For the text-containing cell, return its midpoint in [X, Y] coordinate format. 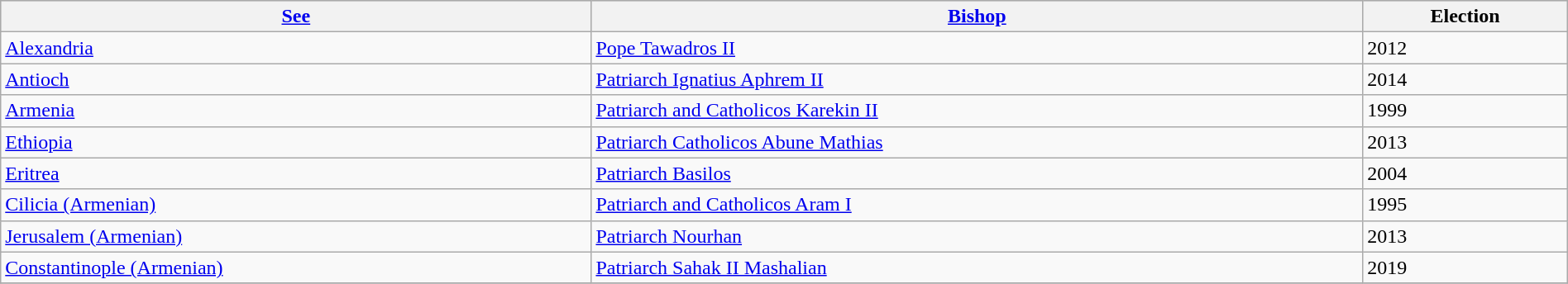
Pope Tawadros II [978, 48]
Ethiopia [296, 142]
Patriarch and Catholicos Aram I [978, 205]
See [296, 17]
Eritrea [296, 173]
Patriarch Nourhan [978, 236]
2014 [1465, 79]
Patriarch Sahak II Mashalian [978, 267]
Constantinople (Armenian) [296, 267]
Patriarch Catholicos Abune Mathias [978, 142]
Jerusalem (Armenian) [296, 236]
Patriarch and Catholicos Karekin II [978, 111]
Election [1465, 17]
1995 [1465, 205]
Antioch [296, 79]
Armenia [296, 111]
Patriarch Basilos [978, 173]
Bishop [978, 17]
Patriarch Ignatius Aphrem II [978, 79]
2004 [1465, 173]
2012 [1465, 48]
2019 [1465, 267]
Cilicia (Armenian) [296, 205]
1999 [1465, 111]
Alexandria [296, 48]
